Provide the [X, Y] coordinate of the cell's center where the given text is located.  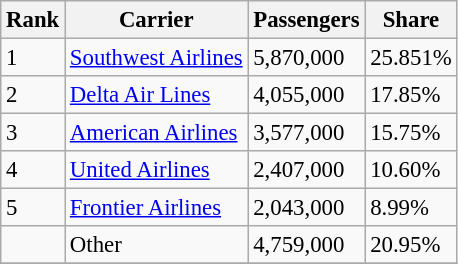
Rank [33, 20]
4,055,000 [306, 95]
1 [33, 58]
2 [33, 95]
10.60% [411, 170]
3,577,000 [306, 133]
17.85% [411, 95]
2,043,000 [306, 208]
15.75% [411, 133]
8.99% [411, 208]
Carrier [156, 20]
5 [33, 208]
Southwest Airlines [156, 58]
25.851% [411, 58]
Delta Air Lines [156, 95]
5,870,000 [306, 58]
4,759,000 [306, 245]
2,407,000 [306, 170]
3 [33, 133]
Frontier Airlines [156, 208]
American Airlines [156, 133]
United Airlines [156, 170]
Passengers [306, 20]
Other [156, 245]
20.95% [411, 245]
Share [411, 20]
4 [33, 170]
